Scan for the cell matching the given text and deliver its (X, Y) coordinate at center. 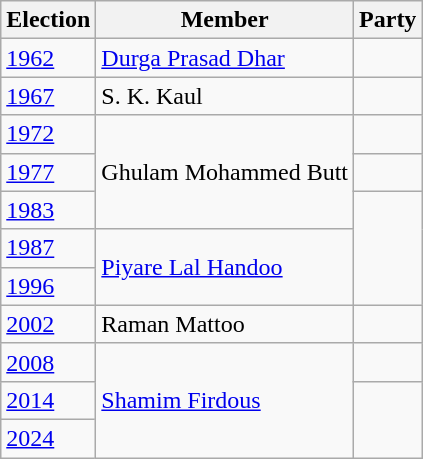
Piyare Lal Handoo (225, 267)
1967 (48, 96)
Shamim Firdous (225, 400)
1987 (48, 248)
S. K. Kaul (225, 96)
1996 (48, 286)
2024 (48, 438)
Member (225, 20)
1983 (48, 210)
Party (388, 20)
1972 (48, 134)
Ghulam Mohammed Butt (225, 172)
Durga Prasad Dhar (225, 58)
2002 (48, 324)
2008 (48, 362)
1962 (48, 58)
Election (48, 20)
1977 (48, 172)
2014 (48, 400)
Raman Mattoo (225, 324)
